Capture the cell that displays the provided text and extract its (X, Y) central coordinate. 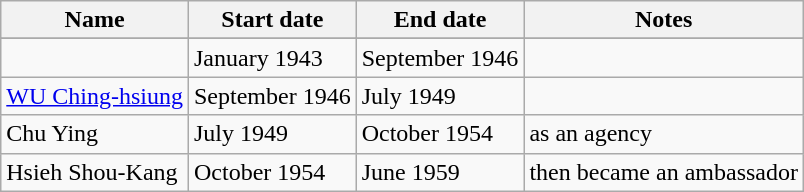
Hsieh Shou-Kang (95, 172)
as an agency (664, 134)
January 1943 (272, 58)
WU Ching-hsiung (95, 96)
then became an ambassador (664, 172)
End date (440, 20)
June 1959 (440, 172)
Notes (664, 20)
Chu Ying (95, 134)
Start date (272, 20)
Name (95, 20)
